Detect which cell encompasses the target text, then output its [X, Y] center coordinate. 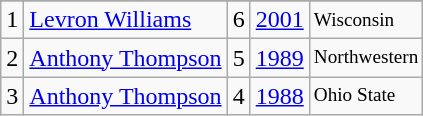
2 [12, 58]
5 [238, 58]
4 [238, 96]
2001 [280, 20]
Ohio State [366, 96]
Levron Williams [126, 20]
1 [12, 20]
1989 [280, 58]
1988 [280, 96]
Northwestern [366, 58]
6 [238, 20]
Wisconsin [366, 20]
3 [12, 96]
